Scan for the cell matching the given text and deliver its [x, y] coordinate at center. 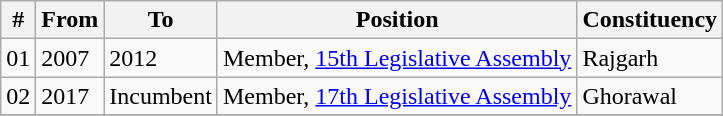
01 [18, 58]
To [161, 20]
Ghorawal [650, 96]
Incumbent [161, 96]
2007 [70, 58]
Constituency [650, 20]
Position [396, 20]
2017 [70, 96]
2012 [161, 58]
From [70, 20]
Rajgarh [650, 58]
Member, 15th Legislative Assembly [396, 58]
02 [18, 96]
Member, 17th Legislative Assembly [396, 96]
# [18, 20]
